Provide the (x, y) coordinate of the cell's center where the given text is located.  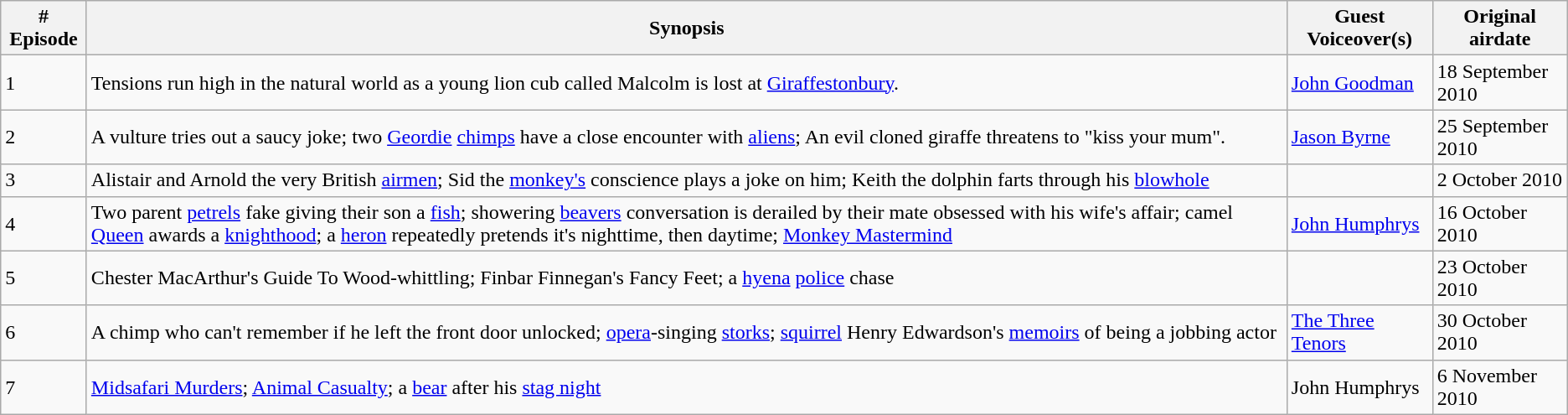
7 (44, 387)
2 (44, 137)
Tensions run high in the natural world as a young lion cub called Malcolm is lost at Giraffestonbury. (687, 82)
# Episode (44, 29)
25 September 2010 (1499, 137)
Synopsis (687, 29)
5 (44, 278)
Chester MacArthur's Guide To Wood-whittling; Finbar Finnegan's Fancy Feet; a hyena police chase (687, 278)
6 (44, 332)
A chimp who can't remember if he left the front door unlocked; opera-singing storks; squirrel Henry Edwardson's memoirs of being a jobbing actor (687, 332)
6 November 2010 (1499, 387)
Guest Voiceover(s) (1359, 29)
30 October 2010 (1499, 332)
Original airdate (1499, 29)
Alistair and Arnold the very British airmen; Sid the monkey's conscience plays a joke on him; Keith the dolphin farts through his blowhole (687, 180)
16 October 2010 (1499, 223)
A vulture tries out a saucy joke; two Geordie chimps have a close encounter with aliens; An evil cloned giraffe threatens to "kiss your mum". (687, 137)
23 October 2010 (1499, 278)
2 October 2010 (1499, 180)
1 (44, 82)
Jason Byrne (1359, 137)
4 (44, 223)
The Three Tenors (1359, 332)
Midsafari Murders; Animal Casualty; a bear after his stag night (687, 387)
3 (44, 180)
John Goodman (1359, 82)
18 September 2010 (1499, 82)
